Scan for the cell matching the given text and deliver its [X, Y] coordinate at center. 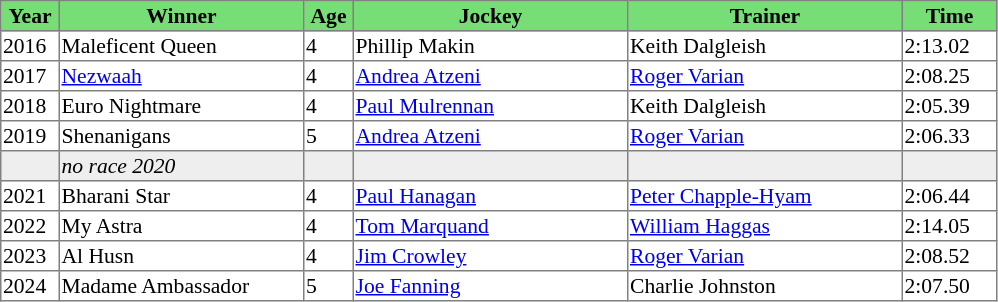
Paul Hanagan [490, 196]
2023 [30, 256]
Trainer [765, 16]
Jim Crowley [490, 256]
2:06.44 [949, 196]
2:08.25 [949, 76]
2:14.05 [949, 226]
Madame Ambassador [181, 286]
My Astra [181, 226]
2024 [30, 286]
Year [30, 16]
Joe Fanning [490, 286]
Shenanigans [181, 136]
2018 [30, 106]
Time [949, 16]
2:13.02 [949, 46]
2:06.33 [949, 136]
2017 [30, 76]
William Haggas [765, 226]
2:07.50 [949, 286]
Nezwaah [181, 76]
Maleficent Queen [181, 46]
Euro Nightmare [181, 106]
Al Husn [181, 256]
Phillip Makin [490, 46]
Bharani Star [181, 196]
Charlie Johnston [765, 286]
2016 [30, 46]
2022 [30, 226]
2:05.39 [949, 106]
Peter Chapple-Hyam [765, 196]
Winner [181, 16]
Tom Marquand [490, 226]
no race 2020 [181, 166]
Jockey [490, 16]
2:08.52 [949, 256]
Paul Mulrennan [490, 106]
Age [329, 16]
2019 [30, 136]
2021 [30, 196]
